Find where the given text appears and provide that cell's center as [X, Y] coordinate. 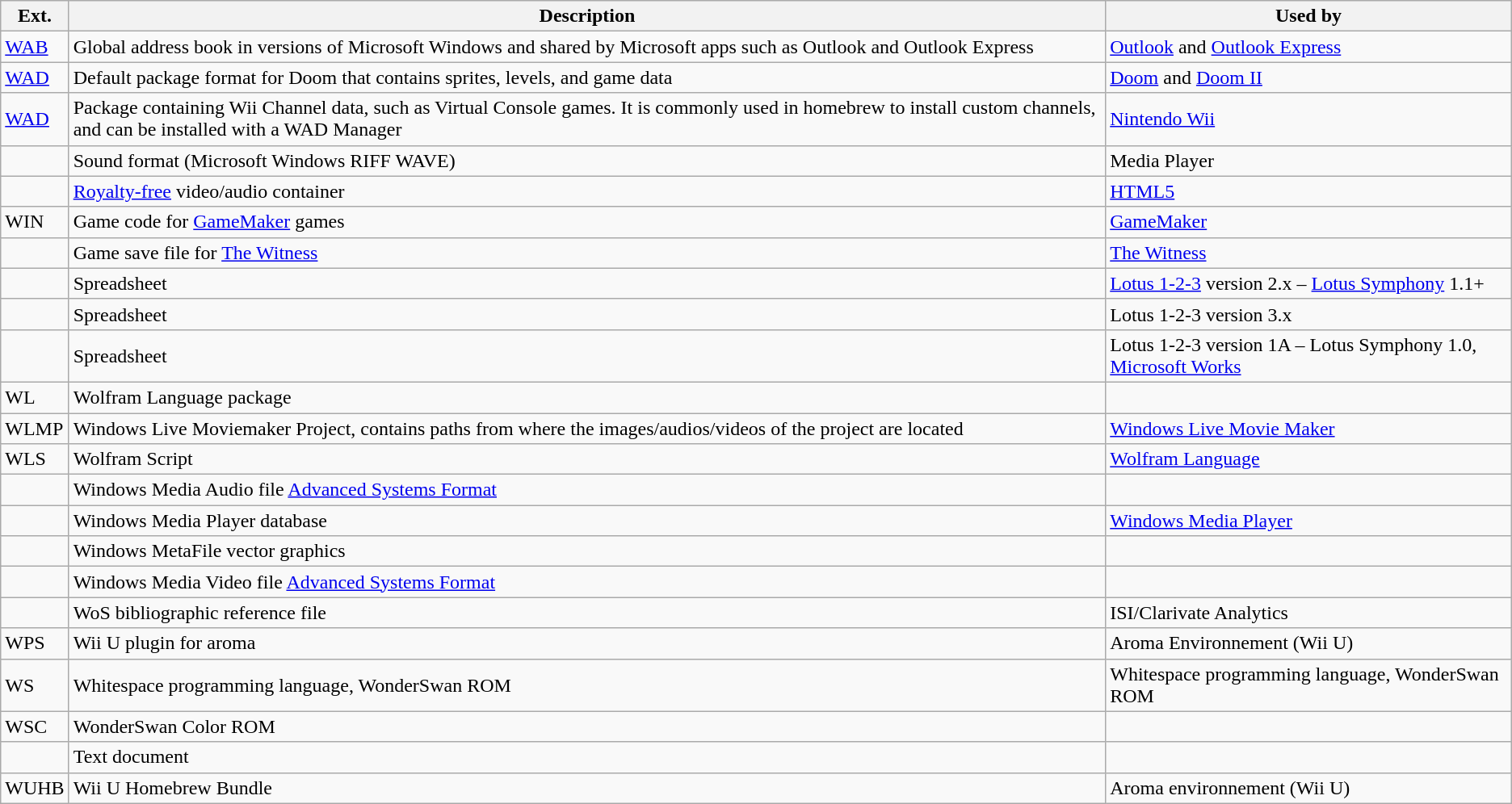
Windows Media Video file Advanced Systems Format [587, 582]
WSC [35, 727]
WUHB [35, 788]
Media Player [1308, 161]
Game save file for The Witness [587, 253]
ISI/Clarivate Analytics [1308, 613]
Nintendo Wii [1308, 119]
WL [35, 397]
WLMP [35, 429]
Wolfram Language [1308, 459]
Ext. [35, 16]
Used by [1308, 16]
Wolfram Language package [587, 397]
Global address book in versions of Microsoft Windows and shared by Microsoft apps such as Outlook and Outlook Express [587, 47]
Description [587, 16]
Windows Live Moviemaker Project, contains paths from where the images/audios/videos of the project are located [587, 429]
HTML5 [1308, 191]
The Witness [1308, 253]
WS [35, 685]
Lotus 1-2-3 version 1A – Lotus Symphony 1.0, Microsoft Works [1308, 355]
WIN [35, 222]
Doom and Doom II [1308, 77]
Wii U Homebrew Bundle [587, 788]
Default package format for Doom that contains sprites, levels, and game data [587, 77]
Outlook and Outlook Express [1308, 47]
WAB [35, 47]
Windows MetaFile vector graphics [587, 551]
Windows Media Player [1308, 521]
Wii U plugin for aroma [587, 643]
Windows Media Audio file Advanced Systems Format [587, 490]
Lotus 1-2-3 version 3.x [1308, 314]
WLS [35, 459]
Text document [587, 757]
WPS [35, 643]
Sound format (Microsoft Windows RIFF WAVE) [587, 161]
Windows Live Movie Maker [1308, 429]
Royalty-free video/audio container [587, 191]
GameMaker [1308, 222]
Aroma environnement (Wii U) [1308, 788]
Windows Media Player database [587, 521]
WonderSwan Color ROM [587, 727]
Lotus 1-2-3 version 2.x – Lotus Symphony 1.1+ [1308, 283]
WoS bibliographic reference file [587, 613]
Aroma Environnement (Wii U) [1308, 643]
Wolfram Script [587, 459]
Game code for GameMaker games [587, 222]
